Scan for the cell matching the given text and deliver its (x, y) coordinate at center. 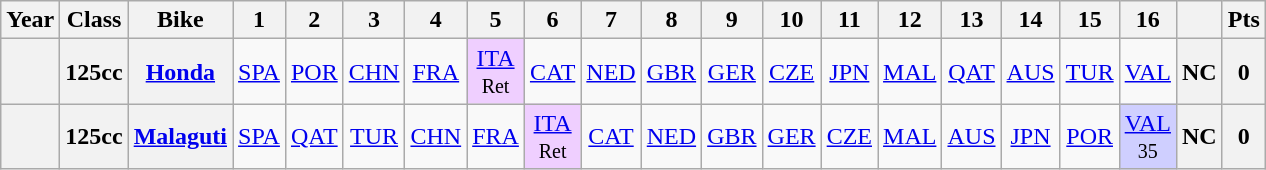
6 (552, 20)
15 (1090, 20)
Bike (180, 20)
Year (30, 20)
2 (314, 20)
12 (910, 20)
1 (260, 20)
9 (732, 20)
11 (849, 20)
Honda (180, 72)
10 (792, 20)
Class (94, 20)
5 (496, 20)
13 (972, 20)
Malaguti (180, 136)
8 (671, 20)
VAL35 (1148, 136)
7 (611, 20)
VAL (1148, 72)
4 (436, 20)
14 (1030, 20)
3 (374, 20)
Pts (1244, 20)
16 (1148, 20)
